Identify which cell holds the provided text, then report its [x, y] central coordinate. 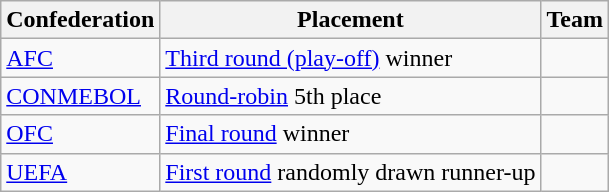
CONMEBOL [80, 96]
OFC [80, 134]
UEFA [80, 172]
Team [575, 20]
AFC [80, 58]
Placement [350, 20]
Third round (play-off) winner [350, 58]
First round randomly drawn runner-up [350, 172]
Round-robin 5th place [350, 96]
Final round winner [350, 134]
Confederation [80, 20]
